Identify which cell holds the provided text, then report its (X, Y) central coordinate. 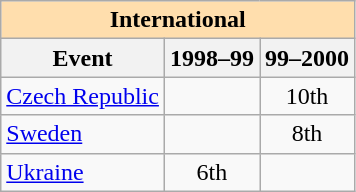
1998–99 (212, 58)
10th (308, 96)
International (178, 20)
Event (83, 58)
6th (212, 172)
99–2000 (308, 58)
Ukraine (83, 172)
Sweden (83, 134)
Czech Republic (83, 96)
8th (308, 134)
